Search for the cell housing the specified text and yield its (x, y) center coordinate. 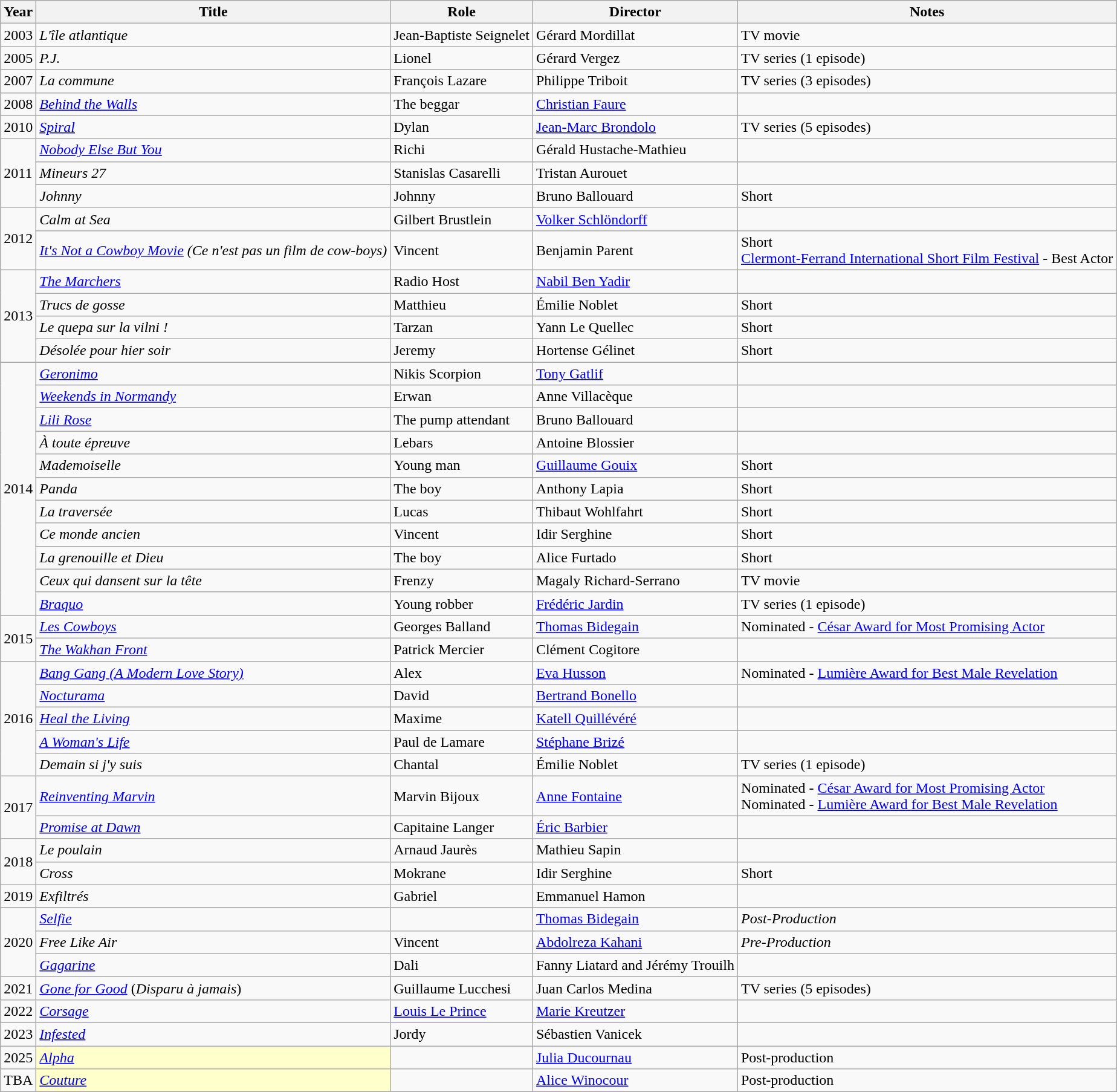
Role (462, 12)
À toute épreuve (213, 443)
Radio Host (462, 281)
2007 (18, 81)
Young robber (462, 603)
Chantal (462, 765)
Weekends in Normandy (213, 397)
Lucas (462, 512)
Juan Carlos Medina (635, 988)
Guillaume Lucchesi (462, 988)
Couture (213, 1081)
Nikis Scorpion (462, 374)
Free Like Air (213, 942)
Volker Schlöndorff (635, 219)
Dali (462, 965)
Stanislas Casarelli (462, 173)
Tarzan (462, 328)
TBA (18, 1081)
Jean-Baptiste Seignelet (462, 35)
Gilbert Brustlein (462, 219)
Spiral (213, 127)
2018 (18, 862)
Paul de Lamare (462, 742)
2011 (18, 173)
Julia Ducournau (635, 1058)
Trucs de gosse (213, 304)
Notes (927, 12)
Nobody Else But You (213, 150)
Les Cowboys (213, 626)
Benjamin Parent (635, 250)
Yann Le Quellec (635, 328)
Young man (462, 466)
The pump attendant (462, 420)
Title (213, 12)
A Woman's Life (213, 742)
Nocturama (213, 696)
Alice Winocour (635, 1081)
Gagarine (213, 965)
Mokrane (462, 873)
L'île atlantique (213, 35)
Pre-Production (927, 942)
David (462, 696)
Frenzy (462, 580)
It's Not a Cowboy Movie (Ce n'est pas un film de cow-boys) (213, 250)
The Marchers (213, 281)
Capitaine Langer (462, 827)
Reinventing Marvin (213, 796)
Lili Rose (213, 420)
François Lazare (462, 81)
Heal the Living (213, 719)
Mineurs 27 (213, 173)
Éric Barbier (635, 827)
The Wakhan Front (213, 649)
Georges Balland (462, 626)
Gabriel (462, 896)
Calm at Sea (213, 219)
Geronimo (213, 374)
Alpha (213, 1058)
Corsage (213, 1011)
TV series (3 episodes) (927, 81)
Panda (213, 489)
Emmanuel Hamon (635, 896)
Guillaume Gouix (635, 466)
Infested (213, 1034)
Désolée pour hier soir (213, 351)
Anthony Lapia (635, 489)
Demain si j'y suis (213, 765)
Lionel (462, 58)
2008 (18, 104)
Behind the Walls (213, 104)
Sébastien Vanicek (635, 1034)
Le poulain (213, 850)
Eva Husson (635, 673)
Nominated - Lumière Award for Best Male Revelation (927, 673)
Director (635, 12)
Promise at Dawn (213, 827)
Year (18, 12)
Bertrand Bonello (635, 696)
Gérald Hustache-Mathieu (635, 150)
La traversée (213, 512)
2017 (18, 808)
Christian Faure (635, 104)
Erwan (462, 397)
Fanny Liatard and Jérémy Trouilh (635, 965)
Post-Production (927, 919)
Tony Gatlif (635, 374)
ShortClermont-Ferrand International Short Film Festival - Best Actor (927, 250)
Maxime (462, 719)
Marvin Bijoux (462, 796)
2019 (18, 896)
Thibaut Wohlfahrt (635, 512)
Hortense Gélinet (635, 351)
2003 (18, 35)
La grenouille et Dieu (213, 557)
Antoine Blossier (635, 443)
Exfiltrés (213, 896)
Katell Quillévéré (635, 719)
Marie Kreutzer (635, 1011)
Patrick Mercier (462, 649)
Matthieu (462, 304)
Alice Furtado (635, 557)
2012 (18, 238)
Jean-Marc Brondolo (635, 127)
Nominated - César Award for Most Promising ActorNominated - Lumière Award for Best Male Revelation (927, 796)
2015 (18, 638)
Ce monde ancien (213, 535)
Jordy (462, 1034)
Mademoiselle (213, 466)
Jeremy (462, 351)
2023 (18, 1034)
Stéphane Brizé (635, 742)
Le quepa sur la vilni ! (213, 328)
Selfie (213, 919)
Bang Gang (A Modern Love Story) (213, 673)
Magaly Richard-Serrano (635, 580)
Lebars (462, 443)
P.J. (213, 58)
Philippe Triboit (635, 81)
The beggar (462, 104)
Gérard Vergez (635, 58)
2025 (18, 1058)
Cross (213, 873)
2022 (18, 1011)
2020 (18, 942)
Tristan Aurouet (635, 173)
Louis Le Prince (462, 1011)
Arnaud Jaurès (462, 850)
La commune (213, 81)
2013 (18, 316)
Gérard Mordillat (635, 35)
2014 (18, 489)
Gone for Good (Disparu à jamais) (213, 988)
Nabil Ben Yadir (635, 281)
Anne Fontaine (635, 796)
Anne Villacèque (635, 397)
2010 (18, 127)
2016 (18, 719)
Richi (462, 150)
2021 (18, 988)
Alex (462, 673)
2005 (18, 58)
Mathieu Sapin (635, 850)
Abdolreza Kahani (635, 942)
Nominated - César Award for Most Promising Actor (927, 626)
Dylan (462, 127)
Clément Cogitore (635, 649)
Ceux qui dansent sur la tête (213, 580)
Frédéric Jardin (635, 603)
Braquo (213, 603)
